Find where the given text appears and provide that cell's center as (x, y) coordinate. 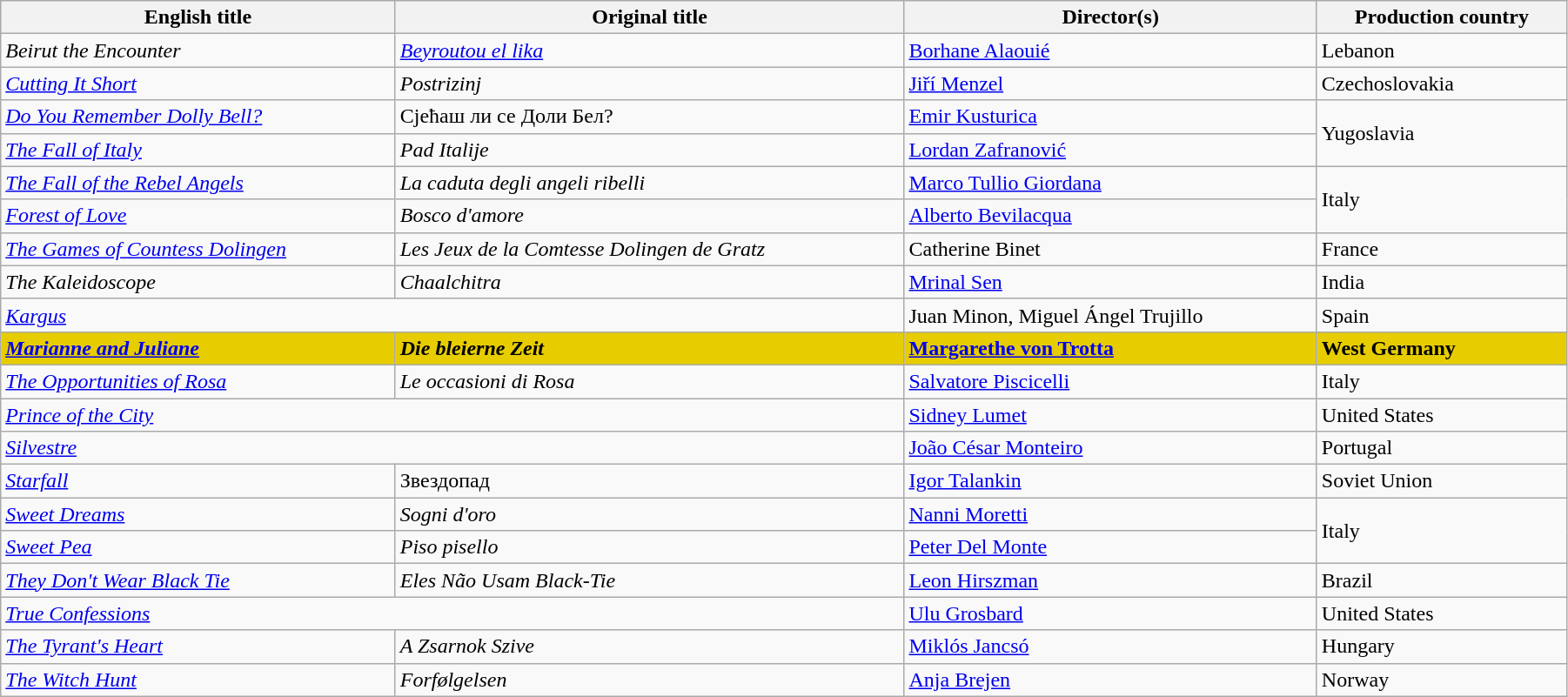
India (1441, 282)
Alberto Bevilacqua (1110, 216)
Jiří Menzel (1110, 84)
Piso pisello (649, 547)
Silvestre (452, 448)
The Witch Hunt (198, 680)
Sidney Lumet (1110, 415)
The Fall of Italy (198, 150)
João César Monteiro (1110, 448)
The Opportunities of Rosa (198, 381)
Beyroutou el lika (649, 50)
Ulu Grosbard (1110, 613)
Chaalchitra (649, 282)
Sweet Dreams (198, 514)
Eles Não Usam Black-Tie (649, 580)
Postrizinj (649, 84)
Le occasioni di Rosa (649, 381)
The Games of Countess Dolingen (198, 249)
Director(s) (1110, 17)
Czechoslovakia (1441, 84)
Margarethe von Trotta (1110, 348)
Salvatore Piscicelli (1110, 381)
They Don't Wear Black Tie (198, 580)
Norway (1441, 680)
Hungary (1441, 647)
True Confessions (452, 613)
Nanni Moretti (1110, 514)
Yugoslavia (1441, 133)
Сјећаш ли се Доли Бел? (649, 117)
West Germany (1441, 348)
Do You Remember Dolly Bell? (198, 117)
Marianne and Juliane (198, 348)
La caduta degli angeli ribelli (649, 183)
Звездопад (649, 481)
Leon Hirszman (1110, 580)
Sweet Pea (198, 547)
Cutting It Short (198, 84)
Borhane Alaouié (1110, 50)
Igor Talankin (1110, 481)
English title (198, 17)
Kargus (452, 315)
Die bleierne Zeit (649, 348)
The Fall of the Rebel Angels (198, 183)
Catherine Binet (1110, 249)
Beirut the Encounter (198, 50)
The Tyrant's Heart (198, 647)
Bosco d'amore (649, 216)
Production country (1441, 17)
Prince of the City (452, 415)
Pad Italije (649, 150)
Forfølgelsen (649, 680)
Les Jeux de la Comtesse Dolingen de Gratz (649, 249)
Soviet Union (1441, 481)
Portugal (1441, 448)
Starfall (198, 481)
A Zsarnok Szive (649, 647)
Marco Tullio Giordana (1110, 183)
Lebanon (1441, 50)
Anja Brejen (1110, 680)
France (1441, 249)
Emir Kusturica (1110, 117)
Peter Del Monte (1110, 547)
Original title (649, 17)
Miklós Jancsó (1110, 647)
The Kaleidoscope (198, 282)
Brazil (1441, 580)
Spain (1441, 315)
Lordan Zafranović (1110, 150)
Sogni d'oro (649, 514)
Forest of Love (198, 216)
Mrinal Sen (1110, 282)
Juan Minon, Miguel Ángel Trujillo (1110, 315)
